Capture the cell that displays the provided text and extract its [x, y] central coordinate. 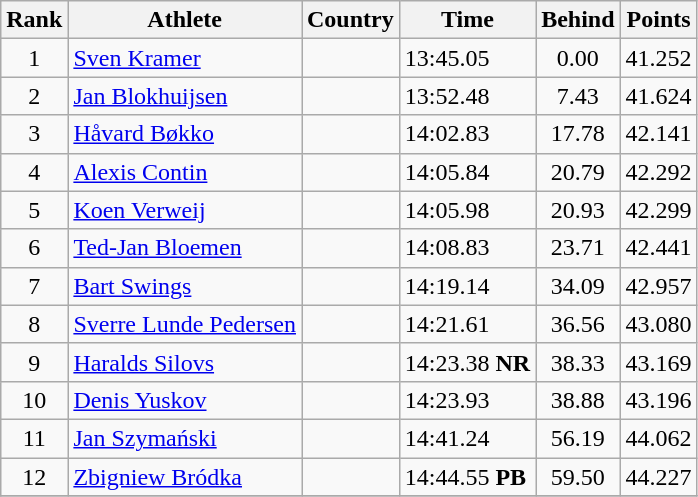
Jan Szymański [185, 438]
Håvard Bøkko [185, 134]
14:44.55 PB [467, 477]
Alexis Contin [185, 172]
20.79 [578, 172]
10 [34, 400]
14:23.93 [467, 400]
42.299 [658, 210]
5 [34, 210]
36.56 [578, 324]
59.50 [578, 477]
14:41.24 [467, 438]
14:21.61 [467, 324]
9 [34, 362]
23.71 [578, 248]
42.441 [658, 248]
14:19.14 [467, 286]
14:05.98 [467, 210]
3 [34, 134]
7 [34, 286]
42.292 [658, 172]
44.062 [658, 438]
Rank [34, 20]
43.169 [658, 362]
Country [351, 20]
14:05.84 [467, 172]
Sven Kramer [185, 58]
Ted-Jan Bloemen [185, 248]
43.080 [658, 324]
Behind [578, 20]
7.43 [578, 96]
6 [34, 248]
14:08.83 [467, 248]
2 [34, 96]
Points [658, 20]
11 [34, 438]
14:23.38 NR [467, 362]
42.957 [658, 286]
38.88 [578, 400]
Jan Blokhuijsen [185, 96]
1 [34, 58]
Zbigniew Bródka [185, 477]
38.33 [578, 362]
56.19 [578, 438]
44.227 [658, 477]
Koen Verweij [185, 210]
43.196 [658, 400]
Denis Yuskov [185, 400]
41.252 [658, 58]
4 [34, 172]
17.78 [578, 134]
13:52.48 [467, 96]
Sverre Lunde Pedersen [185, 324]
20.93 [578, 210]
42.141 [658, 134]
14:02.83 [467, 134]
41.624 [658, 96]
8 [34, 324]
Haralds Silovs [185, 362]
Bart Swings [185, 286]
0.00 [578, 58]
12 [34, 477]
Athlete [185, 20]
34.09 [578, 286]
13:45.05 [467, 58]
Time [467, 20]
